Determine the (X, Y) coordinate at the center of the cell enclosing the given text.  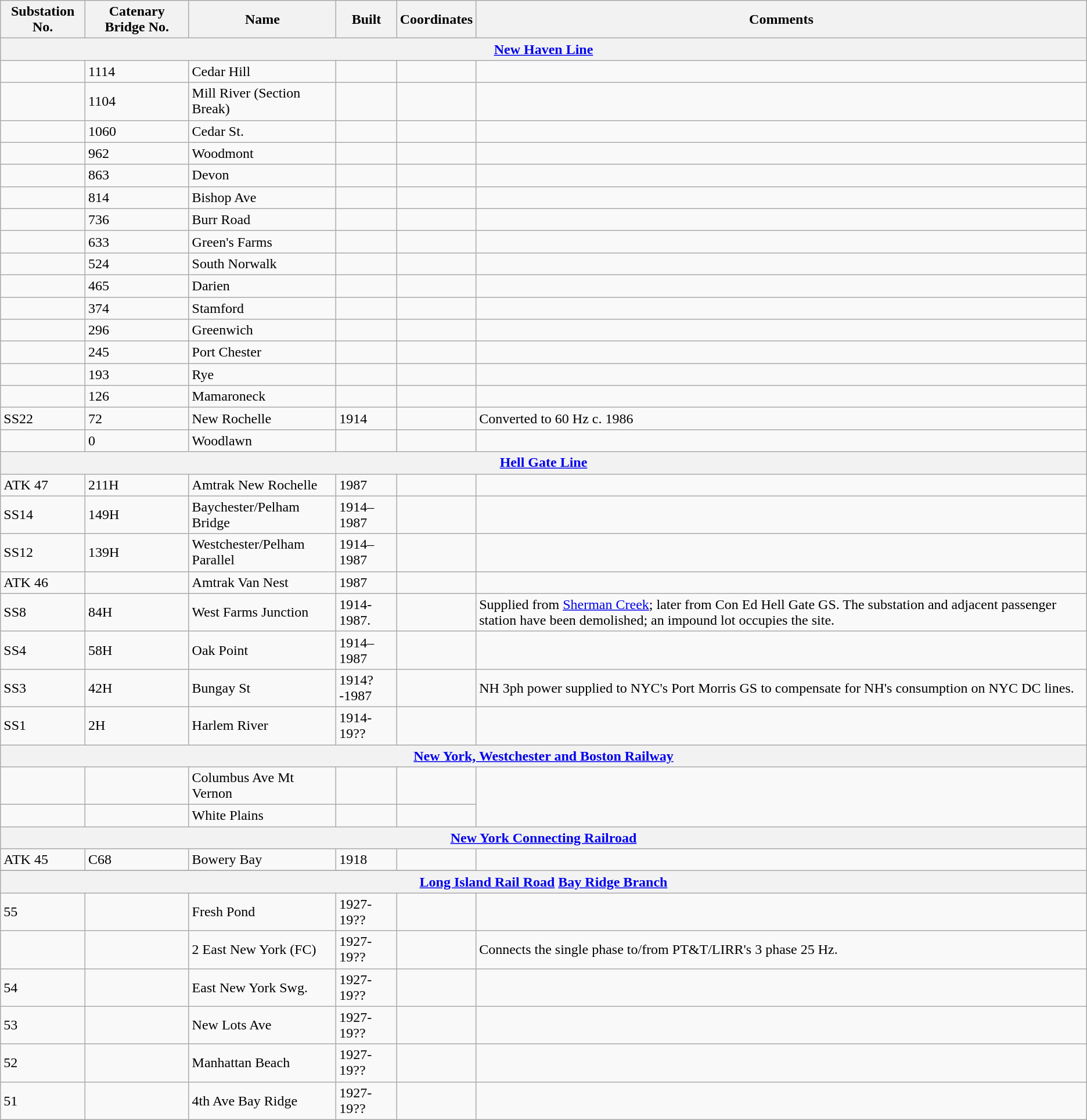
633 (137, 242)
245 (137, 352)
Mill River (Section Break) (262, 101)
72 (137, 419)
1104 (137, 101)
SS1 (43, 726)
Fresh Pond (262, 912)
1914?-1987 (367, 687)
SS4 (43, 650)
1114 (137, 71)
SS14 (43, 514)
126 (137, 397)
Name (262, 20)
Substation No. (43, 20)
New Lots Ave (262, 1025)
4th Ave Bay Ridge (262, 1101)
962 (137, 153)
Bungay St (262, 687)
2H (137, 726)
Amtrak Van Nest (262, 582)
ATK 46 (43, 582)
58H (137, 650)
53 (43, 1025)
736 (137, 219)
Oak Point (262, 650)
Long Island Rail Road Bay Ridge Branch (543, 882)
NH 3ph power supplied to NYC's Port Morris GS to compensate for NH's consumption on NYC DC lines. (782, 687)
Devon (262, 175)
Amtrak New Rochelle (262, 485)
54 (43, 987)
Greenwich (262, 330)
Westchester/Pelham Parallel (262, 553)
Cedar Hill (262, 71)
52 (43, 1063)
New Rochelle (262, 419)
211H (137, 485)
524 (137, 264)
814 (137, 197)
51 (43, 1101)
SS22 (43, 419)
465 (137, 286)
139H (137, 553)
White Plains (262, 816)
Darien (262, 286)
ATK 45 (43, 860)
Woodmont (262, 153)
1060 (137, 131)
1914-19?? (367, 726)
42H (137, 687)
Built (367, 20)
Catenary Bridge No. (137, 20)
0 (137, 441)
C68 (137, 860)
Bowery Bay (262, 860)
Coordinates (436, 20)
374 (137, 308)
Bishop Ave (262, 197)
2 East New York (FC) (262, 950)
Manhattan Beach (262, 1063)
Rye (262, 374)
West Farms Junction (262, 612)
Harlem River (262, 726)
Columbus Ave Mt Vernon (262, 786)
ATK 47 (43, 485)
Converted to 60 Hz c. 1986 (782, 419)
Port Chester (262, 352)
1914-1987. (367, 612)
East New York Swg. (262, 987)
Burr Road (262, 219)
296 (137, 330)
Connects the single phase to/from PT&T/LIRR's 3 phase 25 Hz. (782, 950)
1918 (367, 860)
Baychester/Pelham Bridge (262, 514)
Comments (782, 20)
New Haven Line (543, 49)
Cedar St. (262, 131)
863 (137, 175)
New York Connecting Railroad (543, 838)
84H (137, 612)
Mamaroneck (262, 397)
Green's Farms (262, 242)
Woodlawn (262, 441)
193 (137, 374)
SS12 (43, 553)
1914 (367, 419)
South Norwalk (262, 264)
SS8 (43, 612)
55 (43, 912)
Hell Gate Line (543, 463)
New York, Westchester and Boston Railway (543, 755)
Stamford (262, 308)
149H (137, 514)
SS3 (43, 687)
